Find where the given text appears and provide that cell's center as [X, Y] coordinate. 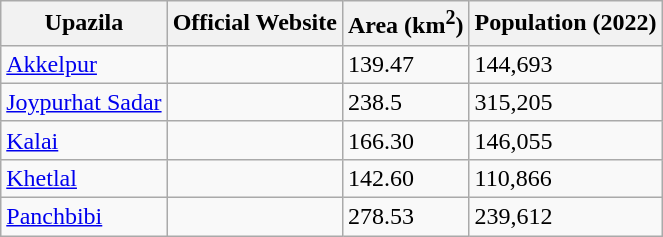
Panchbibi [84, 217]
142.60 [406, 178]
166.30 [406, 140]
146,055 [566, 140]
278.53 [406, 217]
315,205 [566, 102]
Akkelpur [84, 64]
139.47 [406, 64]
Joypurhat Sadar [84, 102]
238.5 [406, 102]
Official Website [254, 24]
110,866 [566, 178]
Population (2022) [566, 24]
239,612 [566, 217]
Upazila [84, 24]
144,693 [566, 64]
Khetlal [84, 178]
Area (km2) [406, 24]
Kalai [84, 140]
